Scan for the cell matching the given text and deliver its [x, y] coordinate at center. 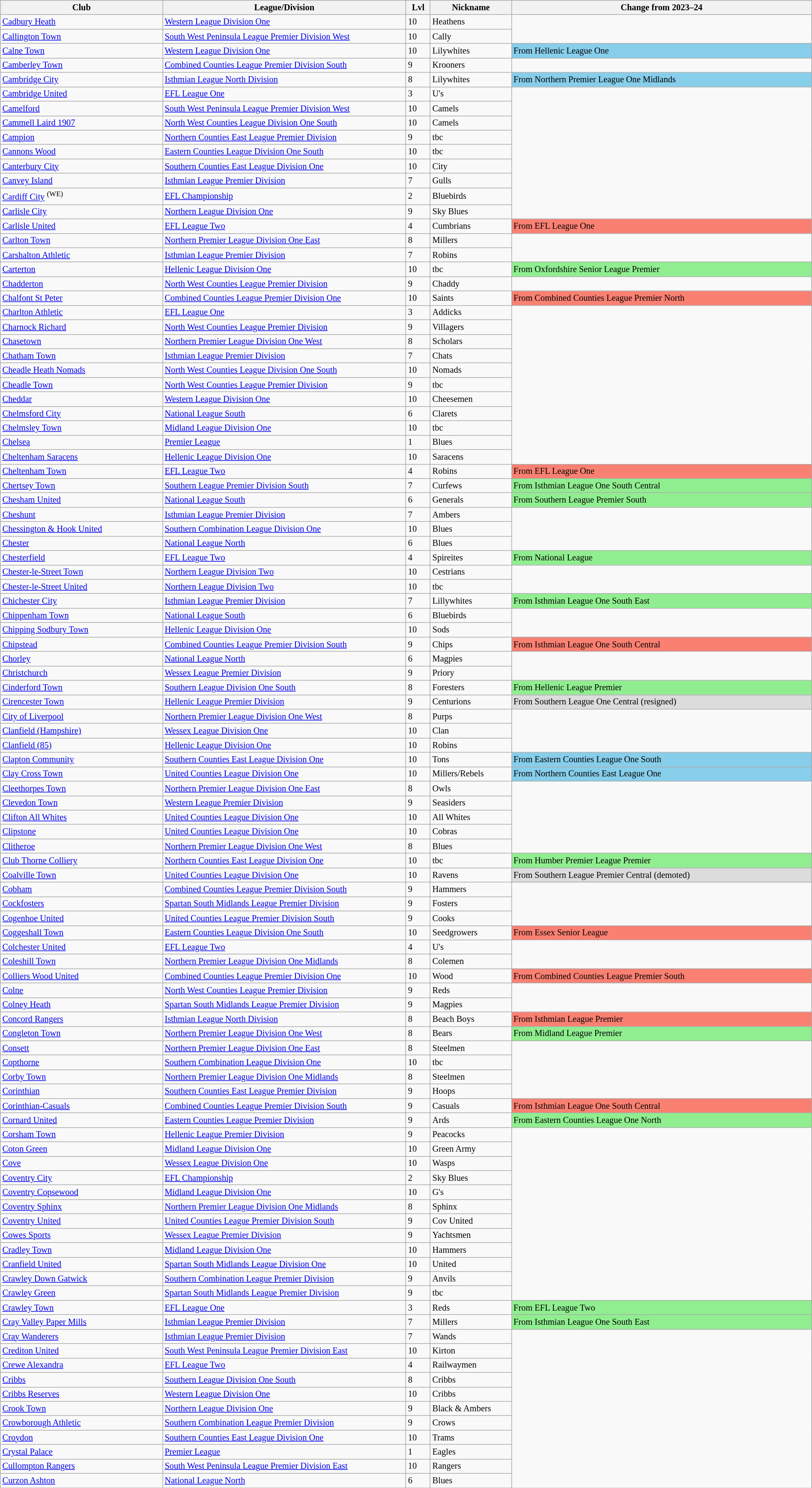
Sods [471, 630]
Cranfield United [81, 1264]
Cooks [471, 918]
Kirton [471, 1351]
Charlton Athletic [81, 312]
Cally [471, 36]
Clapton Community [81, 760]
From Combined Counties League Premier North [661, 298]
Chalfont St Peter [81, 298]
Cheltenham Town [81, 471]
Ravens [471, 875]
United [471, 1264]
From Isthmian League Premier [661, 1019]
Beach Boys [471, 1019]
Villagers [471, 327]
Cinderford Town [81, 687]
Campion [81, 137]
Colliers Wood United [81, 976]
Canvey Island [81, 180]
Coton Green [81, 1149]
Ards [471, 1120]
Colney Heath [81, 1005]
Chertsey Town [81, 485]
Cray Wanderers [81, 1336]
Crystal Palace [81, 1452]
From National League [661, 558]
Chasetown [81, 341]
From Midland League Premier [661, 1033]
Krooners [471, 65]
League/Division [284, 7]
Chester [81, 543]
Cov United [471, 1221]
Chipstead [81, 644]
Clan [471, 731]
Chats [471, 356]
Consett [81, 1048]
Croydon [81, 1437]
Crawley Green [81, 1293]
Charnock Richard [81, 327]
Carterton [81, 269]
Seedgrowers [471, 933]
Cowes Sports [81, 1235]
Cheltenham Saracens [81, 457]
Green Army [471, 1149]
Northern Counties East League Division One [284, 860]
Chorley [81, 659]
Coleshill Town [81, 961]
Colne [81, 990]
Cobham [81, 889]
Coggeshall Town [81, 933]
Club [81, 7]
Southern League Premier Division South [284, 485]
Curzon Ashton [81, 1481]
Ambers [471, 515]
Crowborough Athletic [81, 1423]
Clitheroe [81, 846]
Eastern Counties League Premier Division [284, 1120]
Eagles [471, 1452]
Wasps [471, 1163]
Lvl [418, 7]
Purps [471, 716]
Carshalton Athletic [81, 255]
Black & Ambers [471, 1408]
From Humber Premier League Premier [661, 860]
Clay Cross Town [81, 774]
Cornard United [81, 1120]
Cheesemen [471, 399]
Carlisle City [81, 212]
From Combined Counties League Premier South [661, 976]
Chelmsford City [81, 413]
Clipstone [81, 832]
Canterbury City [81, 166]
Millers/Rebels [471, 774]
Cirencester Town [81, 702]
From EFL League Two [661, 1308]
Centurions [471, 702]
Clanfield (85) [81, 745]
Chatham Town [81, 356]
Crawley Down Gatwick [81, 1278]
Club Thorne Colliery [81, 860]
Cheddar [81, 399]
From Essex Senior League [661, 933]
Yachtsmen [471, 1235]
Calne Town [81, 51]
Chesham United [81, 500]
Cleethorpes Town [81, 788]
From Hellenic League One [661, 51]
Addicks [471, 312]
Copthorne [81, 1063]
Owls [471, 788]
Coventry Sphinx [81, 1207]
Cadbury Heath [81, 22]
Chessington & Hook United [81, 529]
Carlisle United [81, 226]
Cribbs Reserves [81, 1394]
Lillywhites [471, 601]
Cammell Laird 1907 [81, 123]
Change from 2023–24 [661, 7]
Chichester City [81, 601]
Western League Premier Division [284, 803]
Cambridge City [81, 80]
Concord Rangers [81, 1019]
Carlton Town [81, 240]
Clarets [471, 413]
Crewe Alexandra [81, 1365]
Cestrians [471, 572]
Crook Town [81, 1408]
Nomads [471, 370]
Camelford [81, 108]
Gulls [471, 180]
Hoops [471, 1091]
Coventry United [81, 1221]
From Southern League One Central (resigned) [661, 702]
Chaddy [471, 284]
From Northern Premier League One Midlands [661, 80]
Tons [471, 760]
Wood [471, 976]
Chester-le-Street United [81, 587]
Cockfosters [81, 904]
All Whites [471, 817]
City [471, 166]
Colchester United [81, 947]
Bears [471, 1033]
Cogenhoe United [81, 918]
Congleton Town [81, 1033]
Saints [471, 298]
Cannons Wood [81, 152]
Priory [471, 673]
Scholars [471, 341]
Cove [81, 1163]
Cheadle Town [81, 385]
Chippenham Town [81, 615]
Clifton All Whites [81, 817]
From Northern Counties East League One [661, 774]
Corinthian [81, 1091]
Heathens [471, 22]
Christchurch [81, 673]
Colemen [471, 961]
Nickname [471, 7]
From Eastern Counties League One North [661, 1120]
Cobras [471, 832]
Southern Counties East League Premier Division [284, 1091]
City of Liverpool [81, 716]
Curfews [471, 485]
Spireites [471, 558]
Cheadle Heath Nomads [81, 370]
From Southern League Premier Central (demoted) [661, 875]
Cheshunt [81, 515]
Chipping Sodbury Town [81, 630]
From Oxfordshire Senior League Premier [661, 269]
Crawley Town [81, 1308]
Callington Town [81, 36]
Cullompton Rangers [81, 1466]
G's [471, 1192]
Chips [471, 644]
Chester-le-Street Town [81, 572]
Coventry Copsewood [81, 1192]
Wands [471, 1336]
Spartan South Midlands League Division One [284, 1264]
Sphinx [471, 1207]
Coalville Town [81, 875]
Northern Counties East League Premier Division [284, 137]
Generals [471, 500]
Crediton United [81, 1351]
Coventry City [81, 1178]
Cumbrians [471, 226]
Corsham Town [81, 1135]
Trams [471, 1437]
Chelsea [81, 442]
Cardiff City (WE) [81, 196]
Chadderton [81, 284]
Chesterfield [81, 558]
From Hellenic League Premier [661, 687]
Seasiders [471, 803]
Crows [471, 1423]
Railwaymen [471, 1365]
Clevedon Town [81, 803]
Cray Valley Paper Mills [81, 1322]
Cradley Town [81, 1250]
Peacocks [471, 1135]
Rangers [471, 1466]
Corinthian-Casuals [81, 1106]
Saracens [471, 457]
Anvils [471, 1278]
Camberley Town [81, 65]
Foresters [471, 687]
From Eastern Counties League One South [661, 760]
Chelmsley Town [81, 428]
Casuals [471, 1106]
Corby Town [81, 1077]
From Southern League Premier South [661, 500]
Cambridge United [81, 94]
Clanfield (Hampshire) [81, 731]
Fosters [471, 904]
